Search for the cell housing the specified text and yield its (X, Y) center coordinate. 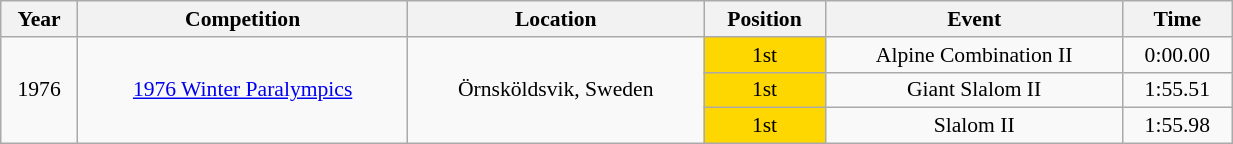
1:55.98 (1178, 126)
Competition (242, 19)
1:55.51 (1178, 90)
Slalom II (974, 126)
Location (556, 19)
Year (40, 19)
1976 (40, 90)
Time (1178, 19)
1976 Winter Paralympics (242, 90)
Örnsköldsvik, Sweden (556, 90)
Event (974, 19)
Alpine Combination II (974, 55)
0:00.00 (1178, 55)
Position (765, 19)
Giant Slalom II (974, 90)
